Output the (X, Y) coordinate of the center of the cell containing the given text.  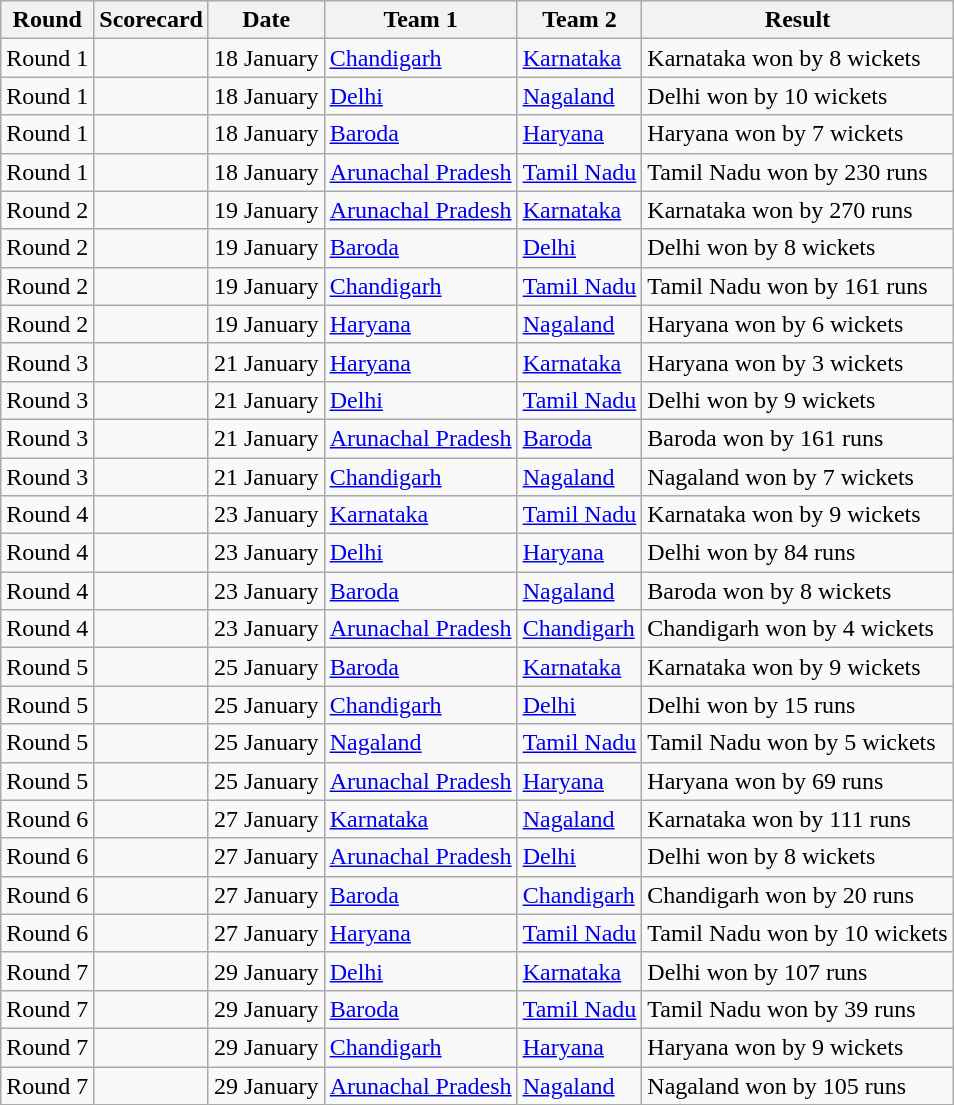
Karnataka won by 8 wickets (798, 58)
Delhi won by 10 wickets (798, 96)
Delhi won by 107 runs (798, 971)
Chandigarh won by 4 wickets (798, 629)
Nagaland won by 7 wickets (798, 477)
Delhi won by 84 runs (798, 553)
Chandigarh won by 20 runs (798, 895)
Haryana won by 9 wickets (798, 1047)
Tamil Nadu won by 161 runs (798, 286)
Haryana won by 7 wickets (798, 134)
Baroda won by 161 runs (798, 438)
Tamil Nadu won by 230 runs (798, 172)
Haryana won by 3 wickets (798, 362)
Round (48, 20)
Haryana won by 69 runs (798, 781)
Haryana won by 6 wickets (798, 324)
Delhi won by 15 runs (798, 705)
Team 2 (580, 20)
Date (266, 20)
Tamil Nadu won by 10 wickets (798, 933)
Tamil Nadu won by 39 runs (798, 1009)
Baroda won by 8 wickets (798, 591)
Nagaland won by 105 runs (798, 1085)
Team 1 (420, 20)
Scorecard (152, 20)
Tamil Nadu won by 5 wickets (798, 743)
Delhi won by 9 wickets (798, 400)
Result (798, 20)
Karnataka won by 111 runs (798, 819)
Karnataka won by 270 runs (798, 210)
